For the text-containing cell, return its midpoint in [X, Y] coordinate format. 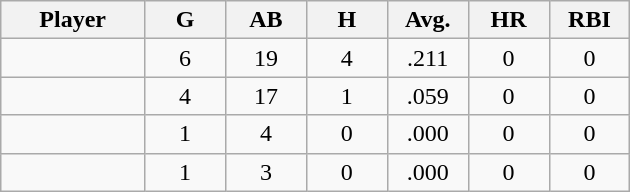
.059 [428, 96]
Player [73, 20]
17 [266, 96]
6 [186, 58]
.211 [428, 58]
AB [266, 20]
3 [266, 172]
H [346, 20]
G [186, 20]
Avg. [428, 20]
HR [508, 20]
RBI [590, 20]
19 [266, 58]
